Return the (X, Y) coordinate for the center point of the cell that contains the specified text.  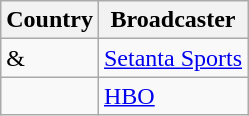
Setanta Sports (172, 58)
Country (50, 20)
& (50, 58)
Broadcaster (172, 20)
HBO (172, 96)
